Scan for the cell matching the given text and deliver its (x, y) coordinate at center. 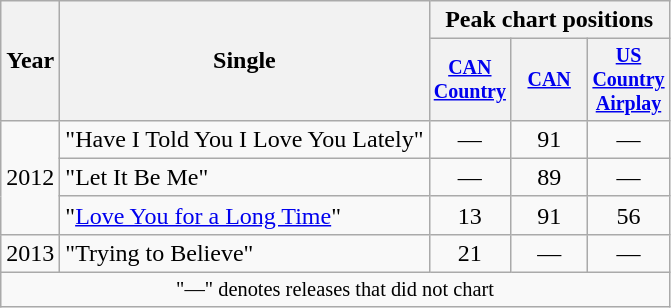
CAN (550, 80)
CAN Country (470, 80)
2012 (30, 177)
2013 (30, 253)
"Let It Be Me" (244, 177)
Peak chart positions (549, 20)
"Trying to Believe" (244, 253)
"Love You for a Long Time" (244, 215)
Single (244, 61)
Year (30, 61)
21 (470, 253)
US Country Airplay (629, 80)
89 (550, 177)
56 (629, 215)
"Have I Told You I Love You Lately" (244, 139)
"—" denotes releases that did not chart (336, 290)
13 (470, 215)
